Extract the [X, Y] coordinate from the center of the cell holding the provided text.  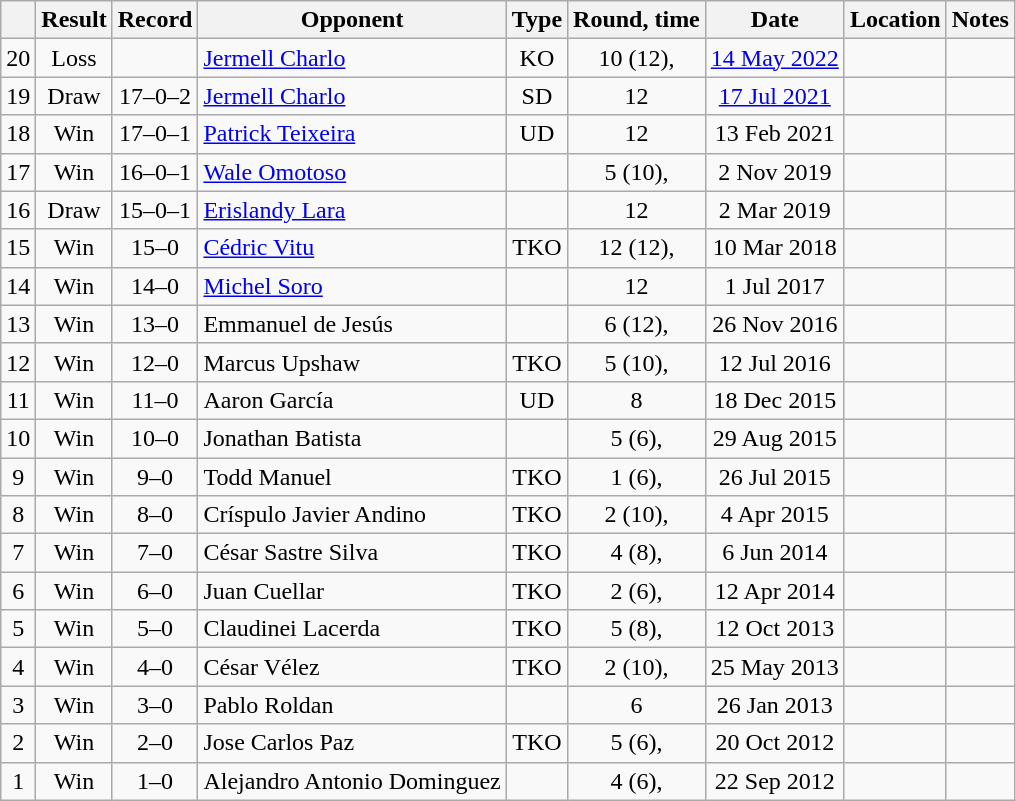
18 Dec 2015 [774, 400]
26 Jul 2015 [774, 477]
5–0 [155, 629]
Aaron García [352, 400]
2–0 [155, 743]
19 [18, 96]
5 (8), [637, 629]
1 (6), [637, 477]
14–0 [155, 286]
Erislandy Lara [352, 210]
17–0–2 [155, 96]
4 [18, 667]
Alejandro Antonio Dominguez [352, 781]
César Sastre Silva [352, 553]
10 [18, 438]
4 (6), [637, 781]
13 [18, 324]
Marcus Upshaw [352, 362]
26 Nov 2016 [774, 324]
11 [18, 400]
2 Nov 2019 [774, 172]
14 [18, 286]
Jose Carlos Paz [352, 743]
1–0 [155, 781]
15 [18, 248]
11–0 [155, 400]
César Vélez [352, 667]
8–0 [155, 515]
2 (6), [637, 591]
Claudinei Lacerda [352, 629]
17 [18, 172]
10 Mar 2018 [774, 248]
25 May 2013 [774, 667]
4 Apr 2015 [774, 515]
6 Jun 2014 [774, 553]
2 Mar 2019 [774, 210]
Wale Omotoso [352, 172]
Location [895, 20]
Juan Cuellar [352, 591]
10–0 [155, 438]
12 Apr 2014 [774, 591]
Date [774, 20]
22 Sep 2012 [774, 781]
Result [74, 20]
29 Aug 2015 [774, 438]
Notes [980, 20]
14 May 2022 [774, 58]
10 (12), [637, 58]
18 [18, 134]
KO [536, 58]
15–0 [155, 248]
13–0 [155, 324]
6–0 [155, 591]
7 [18, 553]
Record [155, 20]
Pablo Roldan [352, 705]
3 [18, 705]
Round, time [637, 20]
4 (8), [637, 553]
5 [18, 629]
1 Jul 2017 [774, 286]
15–0–1 [155, 210]
20 [18, 58]
12 Jul 2016 [774, 362]
Michel Soro [352, 286]
Type [536, 20]
9–0 [155, 477]
12 (12), [637, 248]
Patrick Teixeira [352, 134]
6 (12), [637, 324]
3–0 [155, 705]
1 [18, 781]
Críspulo Javier Andino [352, 515]
Opponent [352, 20]
9 [18, 477]
17–0–1 [155, 134]
16–0–1 [155, 172]
Cédric Vitu [352, 248]
12 Oct 2013 [774, 629]
4–0 [155, 667]
17 Jul 2021 [774, 96]
7–0 [155, 553]
SD [536, 96]
2 [18, 743]
Todd Manuel [352, 477]
13 Feb 2021 [774, 134]
12–0 [155, 362]
Jonathan Batista [352, 438]
26 Jan 2013 [774, 705]
Loss [74, 58]
20 Oct 2012 [774, 743]
Emmanuel de Jesús [352, 324]
16 [18, 210]
